From the cell containing the given text, extract its center point as [x, y] coordinate. 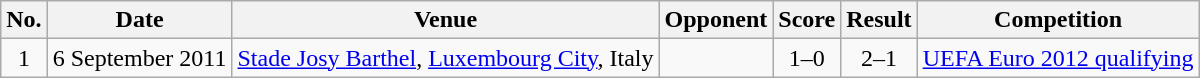
6 September 2011 [140, 58]
Score [807, 20]
1–0 [807, 58]
Result [879, 20]
Competition [1058, 20]
Stade Josy Barthel, Luxembourg City, Italy [446, 58]
No. [24, 20]
1 [24, 58]
Venue [446, 20]
2–1 [879, 58]
Opponent [716, 20]
Date [140, 20]
UEFA Euro 2012 qualifying [1058, 58]
